Output the [X, Y] coordinate of the center of the cell containing the given text.  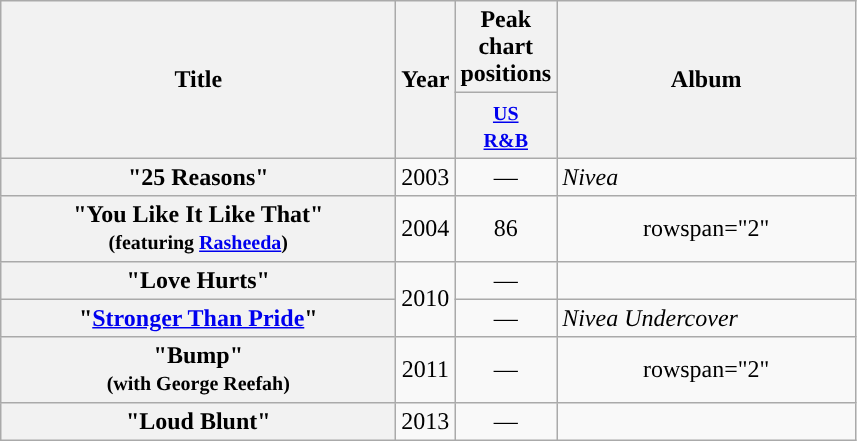
2004 [426, 228]
2011 [426, 370]
"Stronger Than Pride" [198, 318]
Album [706, 80]
"Loud Blunt" [198, 421]
USR&B [506, 126]
Peak chart positions [506, 47]
2010 [426, 299]
2013 [426, 421]
2003 [426, 177]
"Bump" (with George Reefah) [198, 370]
Year [426, 80]
"Love Hurts" [198, 280]
"You Like It Like That" (featuring Rasheeda) [198, 228]
86 [506, 228]
"25 Reasons" [198, 177]
Title [198, 80]
Nivea [706, 177]
Nivea Undercover [706, 318]
